Pinpoint the cell where the given text exists, returning its [x, y] midpoint coordinate. 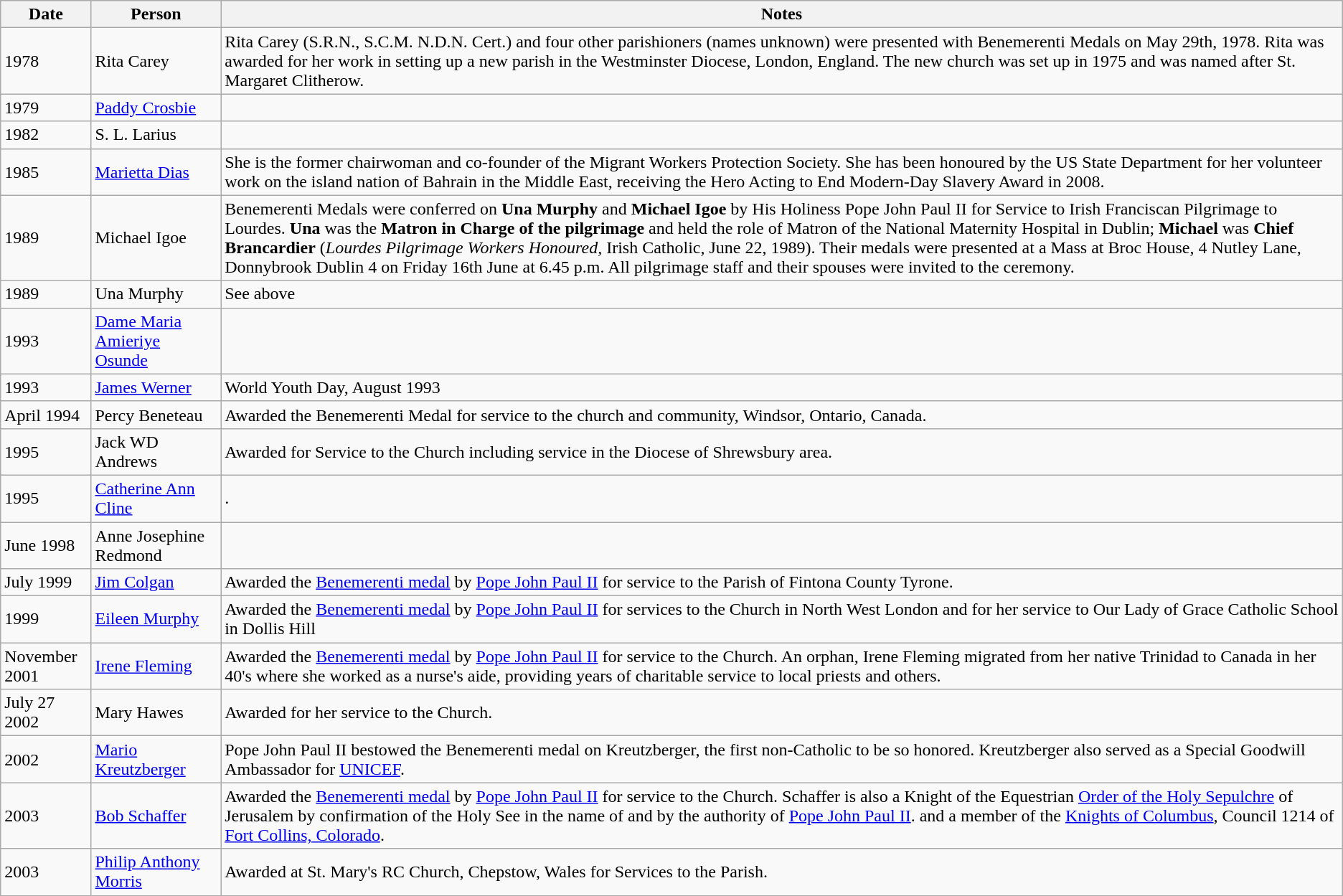
Catherine Ann Cline [156, 498]
Bob Schaffer [156, 816]
Mario Kreutzberger [156, 759]
Rita Carey [156, 61]
Jim Colgan [156, 583]
July 1999 [46, 583]
James Werner [156, 387]
November 2001 [46, 666]
1978 [46, 61]
Eileen Murphy [156, 620]
Philip Anthony Morris [156, 872]
Jack WD Andrews [156, 452]
Paddy Crosbie [156, 108]
World Youth Day, August 1993 [782, 387]
1985 [46, 172]
Awarded for her service to the Church. [782, 713]
. [782, 498]
Dame Maria Amieriye Osunde [156, 341]
Awarded for Service to the Church including service in the Diocese of Shrewsbury area. [782, 452]
Percy Beneteau [156, 415]
Awarded at St. Mary's RC Church, Chepstow, Wales for Services to the Parish. [782, 872]
Marietta Dias [156, 172]
Mary Hawes [156, 713]
April 1994 [46, 415]
Irene Fleming [156, 666]
See above [782, 294]
1979 [46, 108]
Awarded the Benemerenti Medal for service to the church and community, Windsor, Ontario, Canada. [782, 415]
July 27 2002 [46, 713]
Person [156, 14]
Date [46, 14]
2002 [46, 759]
Michael Igoe [156, 238]
1982 [46, 135]
Notes [782, 14]
Una Murphy [156, 294]
Anne Josephine Redmond [156, 545]
S. L. Larius [156, 135]
Awarded the Benemerenti medal by Pope John Paul II for service to the Parish of Fintona County Tyrone. [782, 583]
1999 [46, 620]
June 1998 [46, 545]
